Scan for the cell matching the given text and deliver its [x, y] coordinate at center. 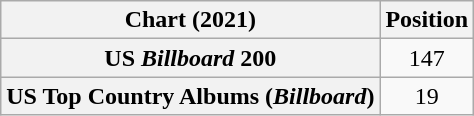
US Top Country Albums (Billboard) [190, 96]
Chart (2021) [190, 20]
147 [427, 58]
US Billboard 200 [190, 58]
19 [427, 96]
Position [427, 20]
